Locate the cell with the specified text and output its (x, y) center coordinate. 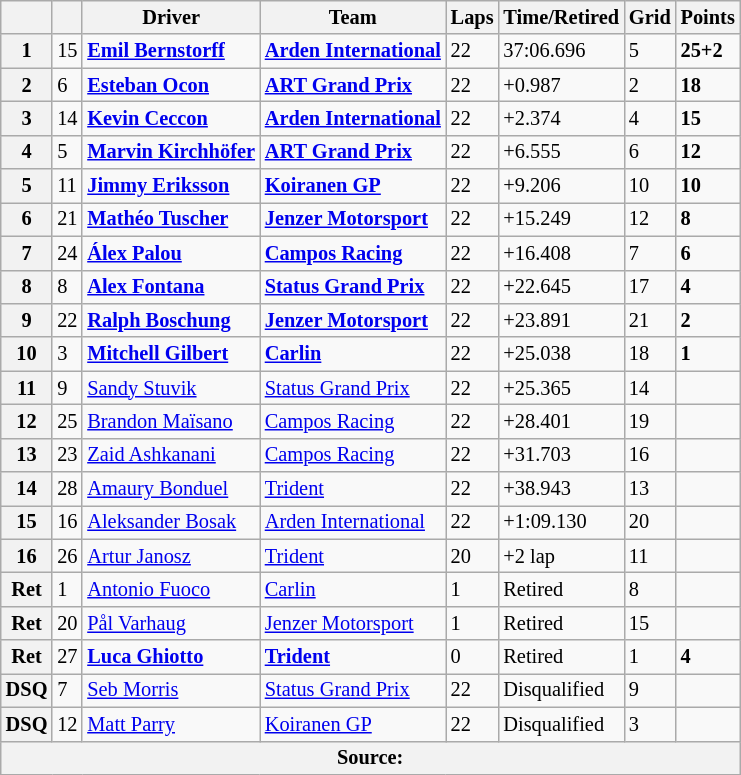
Aleksander Bosak (170, 522)
Laps (472, 17)
Team (353, 17)
+38.943 (561, 489)
Zaid Ashkanani (170, 455)
0 (472, 657)
26 (67, 556)
+1:09.130 (561, 522)
Luca Ghiotto (170, 657)
27 (67, 657)
+22.645 (561, 287)
+25.038 (561, 354)
23 (67, 455)
Brandon Maïsano (170, 421)
+0.987 (561, 85)
+2.374 (561, 118)
+28.401 (561, 421)
Sandy Stuvik (170, 388)
Alex Fontana (170, 287)
28 (67, 489)
17 (650, 287)
Amaury Bonduel (170, 489)
Jimmy Eriksson (170, 186)
+2 lap (561, 556)
Artur Janosz (170, 556)
Seb Morris (170, 690)
Marvin Kirchhöfer (170, 152)
Mathéo Tuscher (170, 219)
Mitchell Gilbert (170, 354)
24 (67, 253)
+6.555 (561, 152)
25 (67, 421)
+9.206 (561, 186)
Driver (170, 17)
Matt Parry (170, 724)
Pål Varhaug (170, 623)
37:06.696 (561, 51)
Ralph Boschung (170, 320)
Álex Palou (170, 253)
+16.408 (561, 253)
Points (708, 17)
Emil Bernstorff (170, 51)
Time/Retired (561, 17)
25+2 (708, 51)
Esteban Ocon (170, 85)
Kevin Ceccon (170, 118)
19 (650, 421)
Antonio Fuoco (170, 589)
Source: (370, 758)
+23.891 (561, 320)
+15.249 (561, 219)
+25.365 (561, 388)
+31.703 (561, 455)
Grid (650, 17)
